From the cell containing the given text, extract its center point as [X, Y] coordinate. 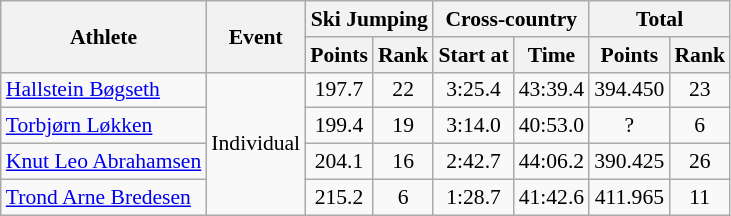
199.4 [339, 126]
Individual [256, 143]
23 [700, 90]
1:28.7 [473, 197]
411.965 [629, 197]
? [629, 126]
Start at [473, 55]
197.7 [339, 90]
43:39.4 [552, 90]
Trond Arne Bredesen [104, 197]
390.425 [629, 162]
Torbjørn Løkken [104, 126]
3:25.4 [473, 90]
Ski Jumping [369, 19]
394.450 [629, 90]
Athlete [104, 36]
22 [404, 90]
Event [256, 36]
2:42.7 [473, 162]
16 [404, 162]
Knut Leo Abrahamsen [104, 162]
Cross-country [511, 19]
26 [700, 162]
Total [660, 19]
11 [700, 197]
215.2 [339, 197]
40:53.0 [552, 126]
204.1 [339, 162]
19 [404, 126]
Hallstein Bøgseth [104, 90]
41:42.6 [552, 197]
3:14.0 [473, 126]
44:06.2 [552, 162]
Time [552, 55]
